Determine the [X, Y] coordinate at the center of the cell enclosing the given text.  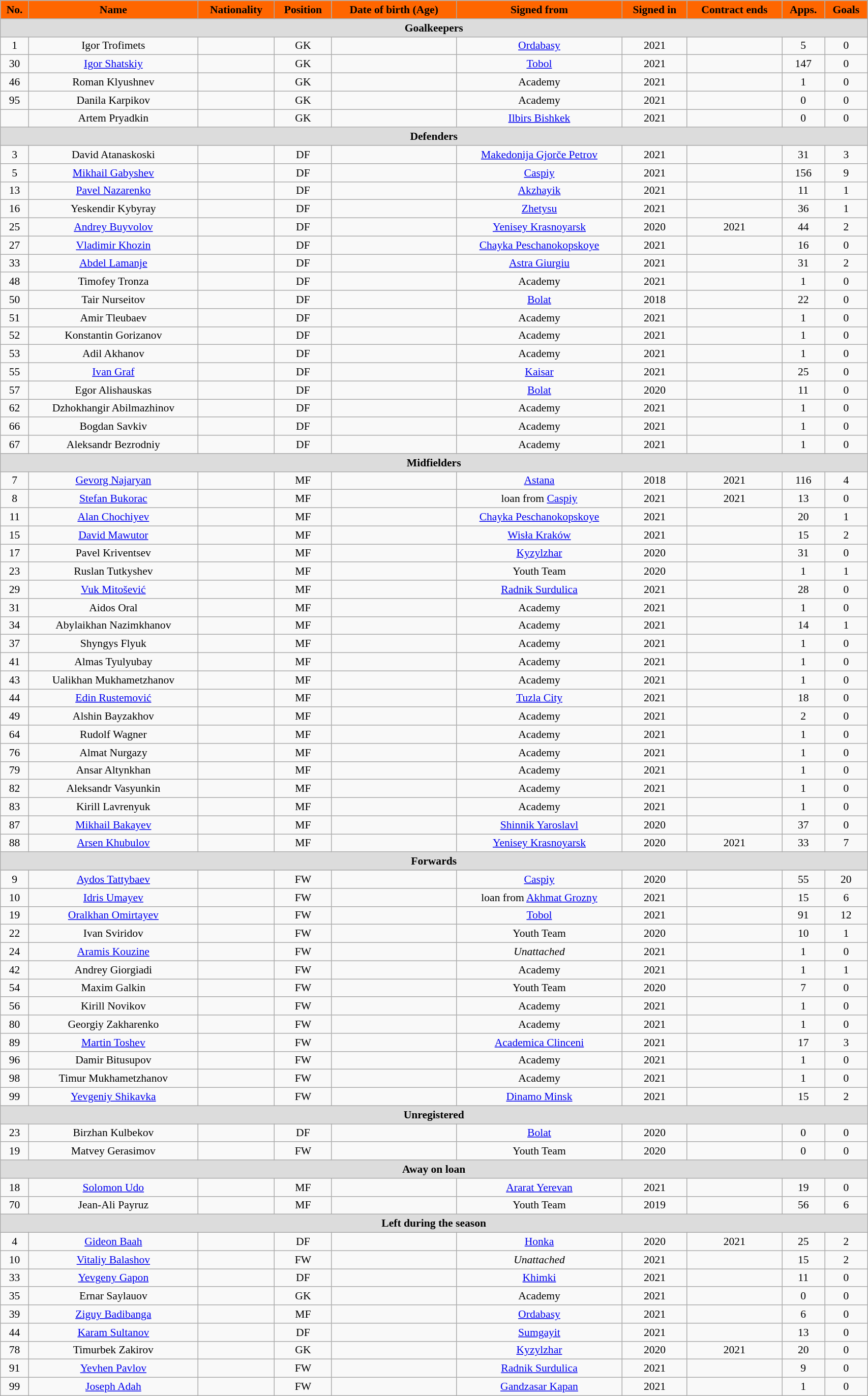
Mikhail Bakayev [113, 825]
Sumgayit [539, 1332]
62 [15, 408]
Signed in [655, 10]
Nationality [236, 10]
Aydos Tattybaev [113, 879]
70 [15, 1205]
Aramis Kouzine [113, 952]
Vuk Mitošević [113, 589]
Andrey Giorgiadi [113, 970]
46 [15, 82]
Georgiy Zakharenko [113, 1024]
Away on loan [434, 1169]
Edin Rustemović [113, 698]
Pavel Kriventsev [113, 553]
Aleksandr Bezrodniy [113, 444]
Kirill Novikov [113, 1006]
Artem Pryadkin [113, 118]
Ruslan Tutkyshev [113, 572]
Almat Nurgazy [113, 753]
Position [303, 10]
Aleksandr Vasyunkin [113, 789]
Karam Sultanov [113, 1332]
Khimki [539, 1278]
loan from Caspiy [539, 499]
Konstantin Gorizanov [113, 336]
78 [15, 1350]
Timofey Tronza [113, 282]
96 [15, 1060]
Ziguy Badibanga [113, 1314]
Joseph Adah [113, 1387]
Alshin Bayzakhov [113, 717]
Defenders [434, 137]
David Atanaskoski [113, 155]
Birzhan Kulbekov [113, 1133]
Dinamo Minsk [539, 1097]
Igor Shatskiy [113, 64]
66 [15, 427]
Unregistered [434, 1115]
Abdel Lamanje [113, 263]
Ansar Altynkhan [113, 770]
Jean-Ali Payruz [113, 1205]
Ilbirs Bishkek [539, 118]
95 [15, 100]
Gevorg Najaryan [113, 481]
Honka [539, 1242]
Damir Bitusupov [113, 1060]
30 [15, 64]
27 [15, 245]
Wisła Kraków [539, 535]
48 [15, 282]
29 [15, 589]
24 [15, 952]
Igor Trofimets [113, 46]
76 [15, 753]
Yevhen Pavlov [113, 1369]
36 [803, 209]
Dzhokhangir Abilmazhinov [113, 408]
Ivan Sviridov [113, 934]
Astana [539, 481]
116 [803, 481]
12 [846, 915]
Tuzla City [539, 698]
Danila Karpikov [113, 100]
Signed from [539, 10]
Matvey Gerasimov [113, 1151]
82 [15, 789]
Name [113, 10]
David Mawutor [113, 535]
98 [15, 1079]
2019 [655, 1205]
Goals [846, 10]
50 [15, 300]
Date of birth (Age) [394, 10]
Shinnik Yaroslavl [539, 825]
8 [15, 499]
No. [15, 10]
Contract ends [734, 10]
14 [803, 626]
Roman Klyushnev [113, 82]
35 [15, 1296]
83 [15, 807]
Forwards [434, 862]
80 [15, 1024]
loan from Akhmat Grozny [539, 898]
Almas Tyulyubay [113, 662]
Timurbek Zakirov [113, 1350]
Gideon Baah [113, 1242]
Midfielders [434, 463]
49 [15, 717]
34 [15, 626]
Andrey Buyvolov [113, 227]
Shyngys Flyuk [113, 644]
39 [15, 1314]
43 [15, 680]
Ivan Graf [113, 372]
Alan Chochiyev [113, 517]
Timur Mukhametzhanov [113, 1079]
Kaisar [539, 372]
Kirill Lavrenyuk [113, 807]
Academica Clinceni [539, 1043]
Solomon Udo [113, 1187]
Yeskendir Kybyray [113, 209]
Arsen Khubulov [113, 843]
Gandzasar Kapan [539, 1387]
88 [15, 843]
Rudolf Wagner [113, 734]
67 [15, 444]
64 [15, 734]
Akzhayik [539, 191]
Martin Toshev [113, 1043]
Ararat Yerevan [539, 1187]
Apps. [803, 10]
41 [15, 662]
147 [803, 64]
Adil Akhanov [113, 354]
Vladimir Khozin [113, 245]
Bogdan Savkiv [113, 427]
Vitaliy Balashov [113, 1260]
Egor Alishauskas [113, 390]
156 [803, 173]
Maxim Galkin [113, 988]
Ualikhan Mukhametzhanov [113, 680]
51 [15, 318]
Ernar Saylauov [113, 1296]
Makedonija Gjorče Petrov [539, 155]
Oralkhan Omirtayev [113, 915]
Left during the season [434, 1224]
53 [15, 354]
Astra Giurgiu [539, 263]
Mikhail Gabyshev [113, 173]
57 [15, 390]
54 [15, 988]
89 [15, 1043]
Zhetysu [539, 209]
Amir Tleubaev [113, 318]
42 [15, 970]
Aidos Oral [113, 608]
Yevgeniy Shikavka [113, 1097]
87 [15, 825]
Pavel Nazarenko [113, 191]
Abylaikhan Nazimkhanov [113, 626]
52 [15, 336]
Yevgeny Gapon [113, 1278]
Goalkeepers [434, 28]
28 [803, 589]
79 [15, 770]
Idris Umayev [113, 898]
Stefan Bukorac [113, 499]
Tair Nurseitov [113, 300]
